Pinpoint the cell where the given text exists, returning its (X, Y) midpoint coordinate. 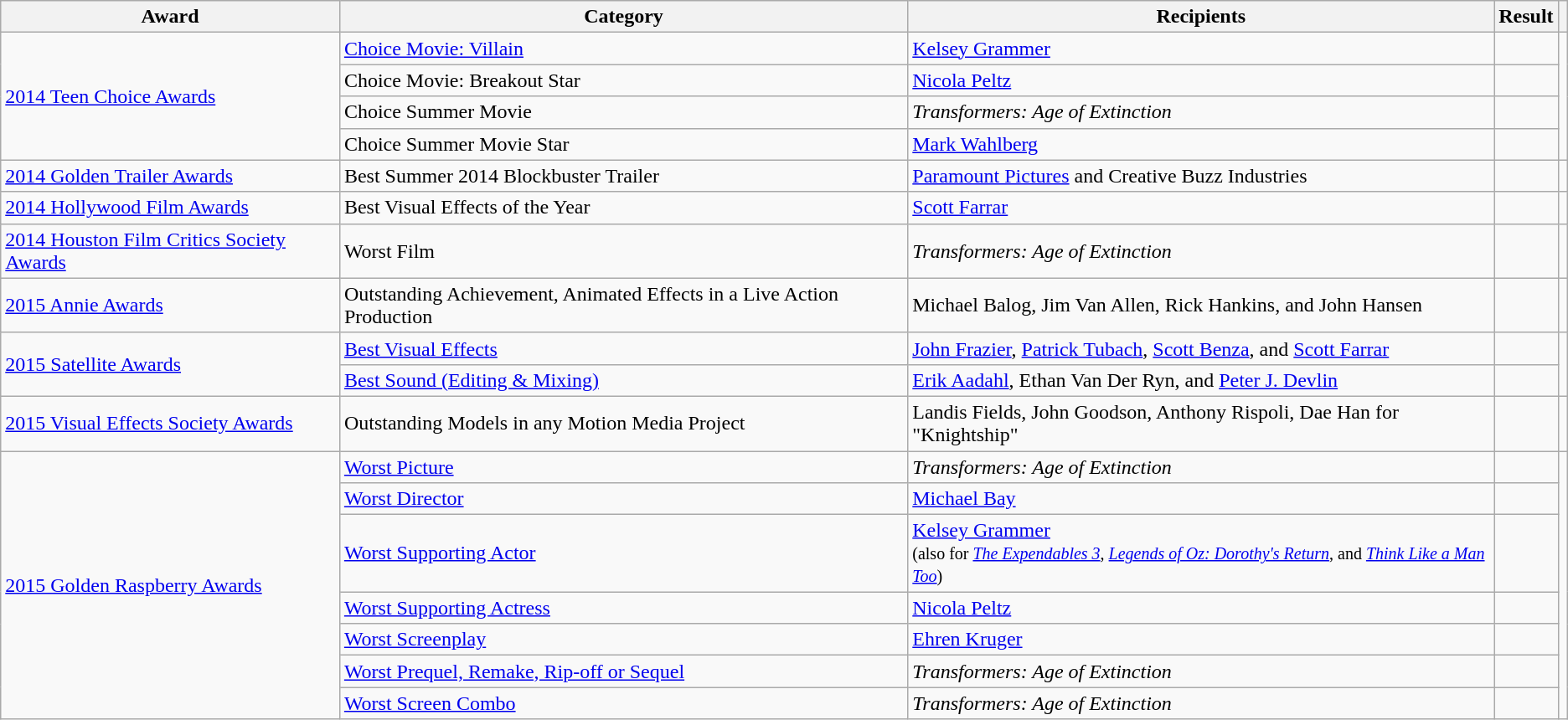
2014 Golden Trailer Awards (171, 176)
Worst Screen Combo (623, 703)
Paramount Pictures and Creative Buzz Industries (1201, 176)
Landis Fields, John Goodson, Anthony Rispoli, Dae Han for "Knightship" (1201, 424)
Choice Summer Movie (623, 112)
2015 Satellite Awards (171, 364)
Worst Picture (623, 466)
Recipients (1201, 17)
Best Visual Effects of the Year (623, 208)
Worst Supporting Actress (623, 608)
2015 Visual Effects Society Awards (171, 424)
Choice Summer Movie Star (623, 144)
Worst Screenplay (623, 640)
John Frazier, Patrick Tubach, Scott Benza, and Scott Farrar (1201, 348)
Best Summer 2014 Blockbuster Trailer (623, 176)
Best Sound (Editing & Mixing) (623, 380)
Ehren Kruger (1201, 640)
Outstanding Models in any Motion Media Project (623, 424)
Kelsey Grammer (also for The Expendables 3, Legends of Oz: Dorothy's Return, and Think Like a Man Too) (1201, 553)
Award (171, 17)
Result (1526, 17)
2014 Teen Choice Awards (171, 96)
2015 Annie Awards (171, 305)
Michael Balog, Jim Van Allen, Rick Hankins, and John Hansen (1201, 305)
Mark Wahlberg (1201, 144)
Scott Farrar (1201, 208)
Worst Film (623, 251)
Choice Movie: Breakout Star (623, 80)
Worst Director (623, 499)
2015 Golden Raspberry Awards (171, 584)
Best Visual Effects (623, 348)
Kelsey Grammer (1201, 49)
Michael Bay (1201, 499)
Erik Aadahl, Ethan Van Der Ryn, and Peter J. Devlin (1201, 380)
Category (623, 17)
Worst Prequel, Remake, Rip-off or Sequel (623, 671)
Outstanding Achievement, Animated Effects in a Live Action Production (623, 305)
2014 Hollywood Film Awards (171, 208)
2014 Houston Film Critics Society Awards (171, 251)
Worst Supporting Actor (623, 553)
Choice Movie: Villain (623, 49)
